Extract the (X, Y) coordinate from the center of the cell holding the provided text.  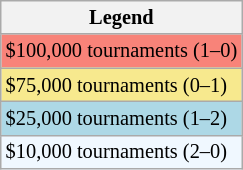
Legend (122, 17)
$25,000 tournaments (1–2) (122, 118)
$10,000 tournaments (2–0) (122, 152)
$75,000 tournaments (0–1) (122, 85)
$100,000 tournaments (1–0) (122, 51)
